Return (X, Y) of the center of cell containing provided text 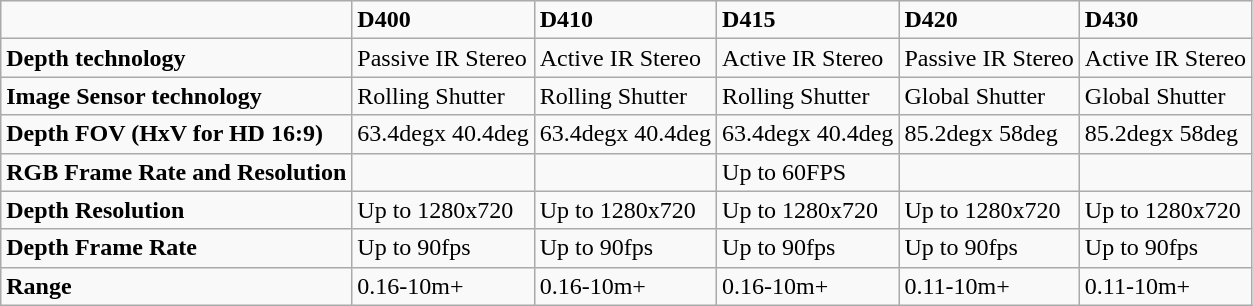
Depth Frame Rate (176, 248)
D420 (989, 20)
Range (176, 286)
Depth technology (176, 58)
D415 (808, 20)
RGB Frame Rate and Resolution (176, 172)
Up to 60FPS (808, 172)
D410 (625, 20)
Image Sensor technology (176, 96)
Depth FOV (HxV for HD 16:9) (176, 134)
D400 (443, 20)
Depth Resolution (176, 210)
D430 (1165, 20)
